Output the (X, Y) coordinate of the center of the cell containing the given text.  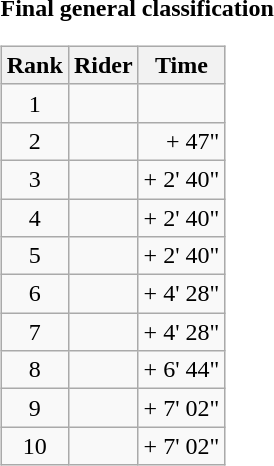
8 (34, 370)
10 (34, 446)
Time (182, 65)
Rank (34, 65)
1 (34, 103)
3 (34, 179)
7 (34, 332)
5 (34, 256)
6 (34, 294)
+ 6' 44" (182, 370)
4 (34, 217)
Rider (103, 65)
2 (34, 141)
+ 47" (182, 141)
9 (34, 408)
